Find where the given text appears and provide that cell's center as (x, y) coordinate. 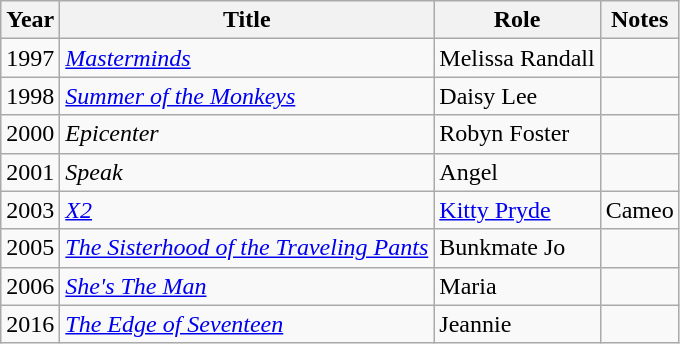
Maria (517, 286)
1997 (30, 58)
Daisy Lee (517, 96)
1998 (30, 96)
Role (517, 20)
2003 (30, 210)
Kitty Pryde (517, 210)
Summer of the Monkeys (247, 96)
The Edge of Seventeen (247, 324)
Angel (517, 172)
She's The Man (247, 286)
2000 (30, 134)
2001 (30, 172)
Bunkmate Jo (517, 248)
Title (247, 20)
Notes (640, 20)
Epicenter (247, 134)
Melissa Randall (517, 58)
Year (30, 20)
X2 (247, 210)
Speak (247, 172)
2016 (30, 324)
Jeannie (517, 324)
Masterminds (247, 58)
Robyn Foster (517, 134)
Cameo (640, 210)
2005 (30, 248)
The Sisterhood of the Traveling Pants (247, 248)
2006 (30, 286)
